Extract the [x, y] coordinate from the center of the cell holding the provided text.  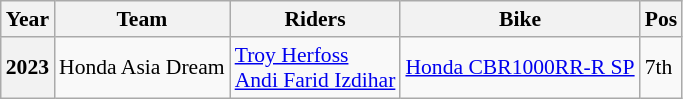
Team [142, 19]
Year [28, 19]
Honda Asia Dream [142, 68]
7th [662, 68]
Troy Herfoss Andi Farid Izdihar [316, 68]
Riders [316, 19]
Bike [520, 19]
2023 [28, 68]
Pos [662, 19]
Honda CBR1000RR-R SP [520, 68]
